From the cell containing the given text, extract its center point as (X, Y) coordinate. 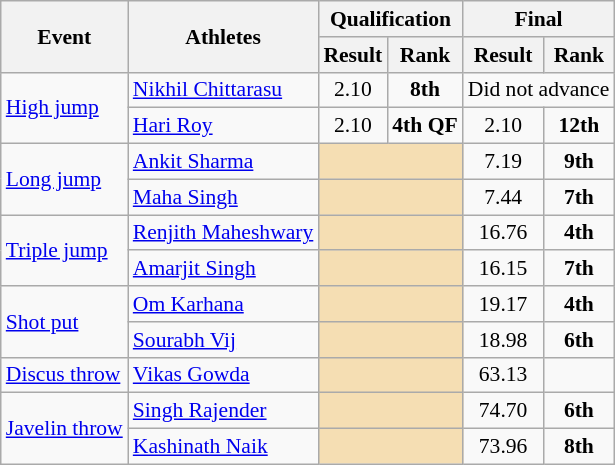
7.44 (504, 197)
74.70 (504, 411)
63.13 (504, 375)
73.96 (504, 447)
Singh Rajender (224, 411)
Ankit Sharma (224, 162)
High jump (64, 108)
Renjith Maheshwary (224, 233)
Athletes (224, 36)
Event (64, 36)
Long jump (64, 180)
18.98 (504, 340)
Vikas Gowda (224, 375)
12th (578, 126)
4th QF (424, 126)
Javelin throw (64, 428)
7.19 (504, 162)
Om Karhana (224, 304)
Qualification (390, 19)
Nikhil Chittarasu (224, 90)
16.76 (504, 233)
Shot put (64, 322)
9th (578, 162)
Maha Singh (224, 197)
Sourabh Vij (224, 340)
19.17 (504, 304)
Discus throw (64, 375)
Final (539, 19)
Hari Roy (224, 126)
Amarjit Singh (224, 269)
Kashinath Naik (224, 447)
16.15 (504, 269)
Did not advance (539, 90)
Triple jump (64, 250)
